Scan for the cell matching the given text and deliver its [X, Y] coordinate at center. 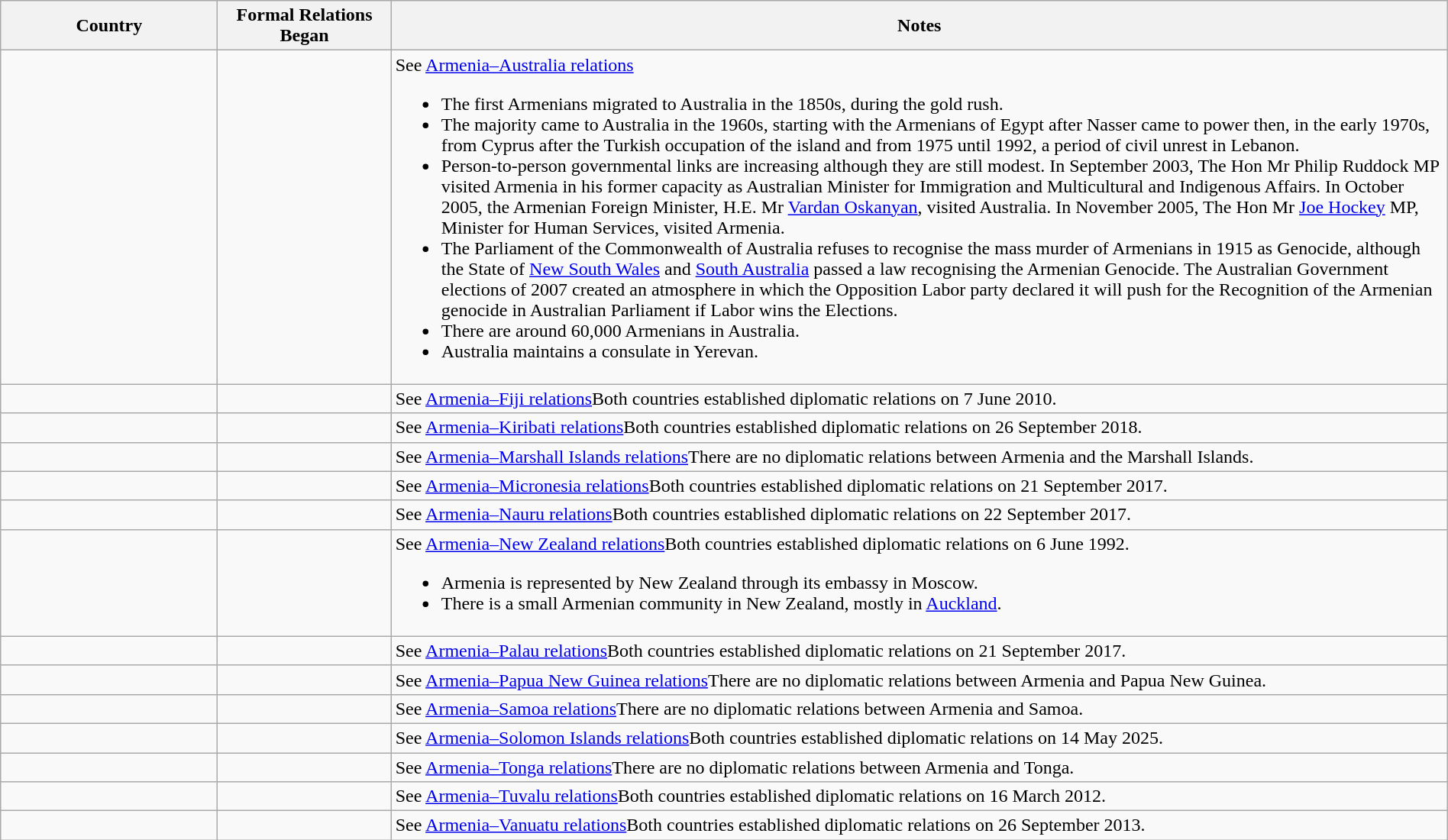
See Armenia–Tonga relationsThere are no diplomatic relations between Armenia and Tonga. [920, 767]
See Armenia–Fiji relationsBoth countries established diplomatic relations on 7 June 2010. [920, 399]
See Armenia–Samoa relationsThere are no diplomatic relations between Armenia and Samoa. [920, 709]
Country [109, 26]
See Armenia–Tuvalu relationsBoth countries established diplomatic relations on 16 March 2012. [920, 796]
See Armenia–Papua New Guinea relationsThere are no diplomatic relations between Armenia and Papua New Guinea. [920, 680]
See Armenia–Kiribati relationsBoth countries established diplomatic relations on 26 September 2018. [920, 428]
Formal Relations Began [304, 26]
See Armenia–Micronesia relationsBoth countries established diplomatic relations on 21 September 2017. [920, 486]
See Armenia–Palau relationsBoth countries established diplomatic relations on 21 September 2017. [920, 651]
See Armenia–Nauru relationsBoth countries established diplomatic relations on 22 September 2017. [920, 515]
See Armenia–Marshall Islands relationsThere are no diplomatic relations between Armenia and the Marshall Islands. [920, 457]
See Armenia–Vanuatu relationsBoth countries established diplomatic relations on 26 September 2013. [920, 825]
See Armenia–Solomon Islands relationsBoth countries established diplomatic relations on 14 May 2025. [920, 738]
Notes [920, 26]
